Return the [x, y] coordinate for the center point of the cell that contains the specified text.  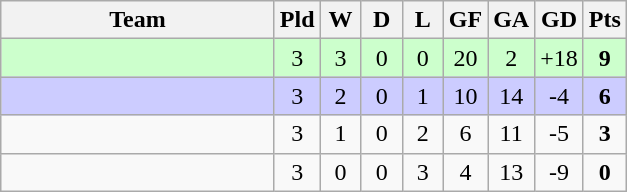
9 [604, 58]
-4 [560, 96]
-9 [560, 172]
GD [560, 20]
GA [512, 20]
-5 [560, 134]
20 [465, 58]
4 [465, 172]
D [382, 20]
W [340, 20]
+18 [560, 58]
Team [138, 20]
Pts [604, 20]
11 [512, 134]
GF [465, 20]
Pld [297, 20]
L [422, 20]
13 [512, 172]
10 [465, 96]
14 [512, 96]
